Search for the cell housing the specified text and yield its (x, y) center coordinate. 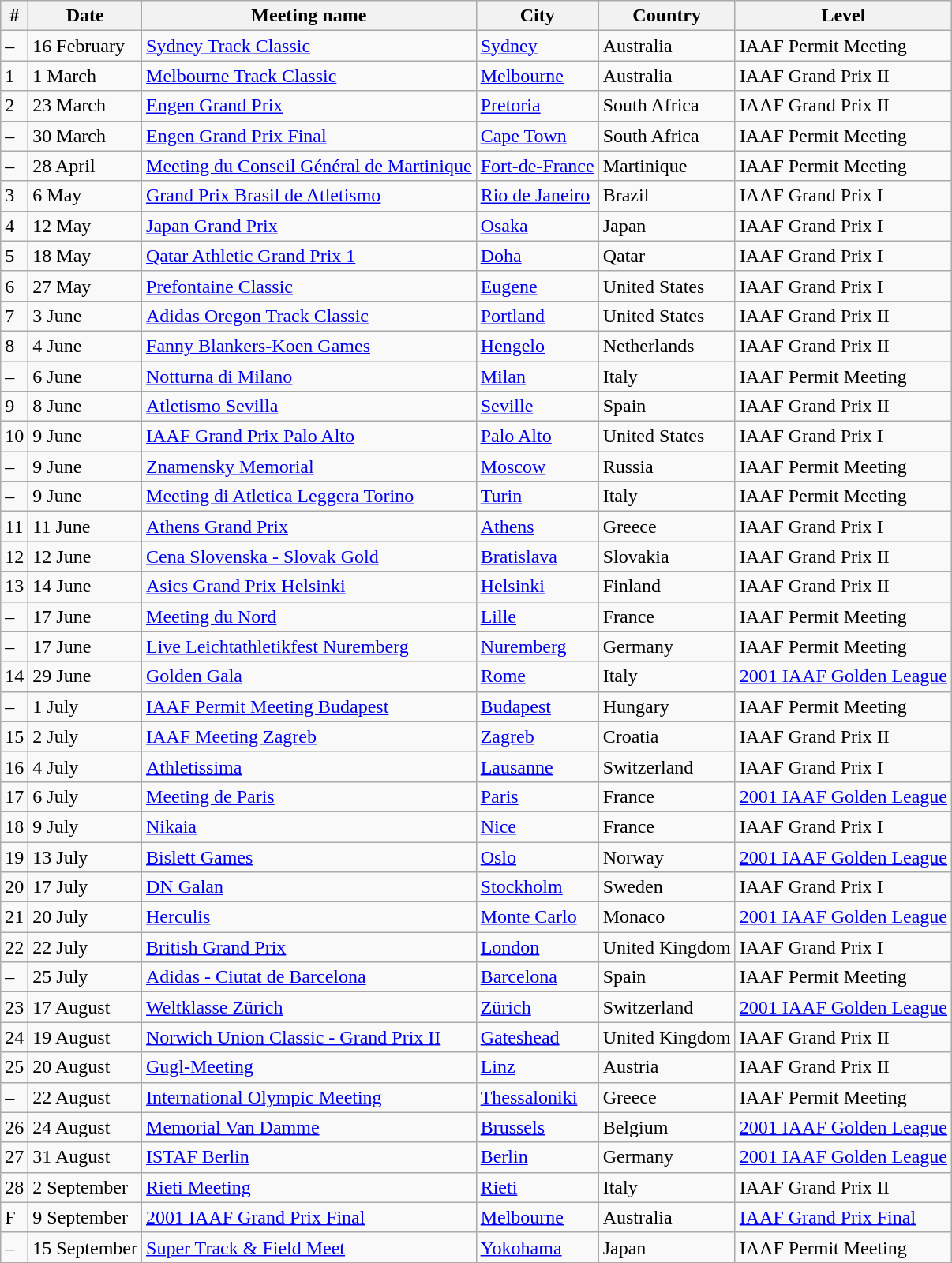
Live Leichtathletikfest Nuremberg (309, 646)
Sydney (537, 46)
9 (14, 407)
Meeting de Paris (309, 796)
Stockholm (537, 887)
Osaka (537, 226)
Doha (537, 256)
Martinique (666, 166)
Country (666, 16)
1 July (85, 706)
Atletismo Sevilla (309, 407)
Nuremberg (537, 646)
12 June (85, 557)
Lille (537, 617)
Engen Grand Prix Final (309, 136)
Sweden (666, 887)
Berlin (537, 1157)
Weltklasse Zürich (309, 1007)
24 (14, 1037)
19 August (85, 1037)
Fort-de-France (537, 166)
12 (14, 557)
Adidas Oregon Track Classic (309, 316)
13 (14, 587)
2 (14, 106)
DN Galan (309, 887)
14 (14, 676)
Znamensky Memorial (309, 467)
Slovakia (666, 557)
Budapest (537, 706)
22 (14, 947)
Hungary (666, 706)
Yokohama (537, 1247)
Memorial Van Damme (309, 1127)
29 June (85, 676)
15 September (85, 1247)
Super Track & Field Meet (309, 1247)
Level (843, 16)
Fanny Blankers-Koen Games (309, 346)
International Olympic Meeting (309, 1097)
22 August (85, 1097)
30 March (85, 136)
Nikaia (309, 826)
11 (14, 527)
Zürich (537, 1007)
Rome (537, 676)
17 July (85, 887)
12 May (85, 226)
14 June (85, 587)
Engen Grand Prix (309, 106)
6 June (85, 377)
6 July (85, 796)
Gateshead (537, 1037)
25 July (85, 977)
Cena Slovenska - Slovak Gold (309, 557)
ISTAF Berlin (309, 1157)
Zagreb (537, 736)
4 June (85, 346)
3 June (85, 316)
Belgium (666, 1127)
17 August (85, 1007)
Monaco (666, 917)
27 May (85, 286)
16 (14, 766)
Palo Alto (537, 437)
8 (14, 346)
16 February (85, 46)
15 (14, 736)
1 (14, 76)
Norway (666, 856)
18 (14, 826)
Turin (537, 497)
IAAF Permit Meeting Budapest (309, 706)
Thessaloniki (537, 1097)
Qatar Athletic Grand Prix 1 (309, 256)
Rieti Meeting (309, 1187)
Finland (666, 587)
Milan (537, 377)
British Grand Prix (309, 947)
# (14, 16)
26 (14, 1127)
10 (14, 437)
Grand Prix Brasil de Atletismo (309, 196)
Meeting du Nord (309, 617)
5 (14, 256)
9 September (85, 1217)
Athens (537, 527)
Portland (537, 316)
Adidas - Ciutat de Barcelona (309, 977)
Brussels (537, 1127)
4 July (85, 766)
Bratislava (537, 557)
Herculis (309, 917)
Monte Carlo (537, 917)
20 (14, 887)
6 (14, 286)
Helsinki (537, 587)
Moscow (537, 467)
Golden Gala (309, 676)
Netherlands (666, 346)
23 (14, 1007)
London (537, 947)
27 (14, 1157)
IAAF Meeting Zagreb (309, 736)
2 July (85, 736)
Hengelo (537, 346)
2001 IAAF Grand Prix Final (309, 1217)
Japan Grand Prix (309, 226)
IAAF Grand Prix Final (843, 1217)
Lausanne (537, 766)
Barcelona (537, 977)
25 (14, 1067)
20 July (85, 917)
28 (14, 1187)
Meeting di Atletica Leggera Torino (309, 497)
Rieti (537, 1187)
24 August (85, 1127)
23 March (85, 106)
Athletissima (309, 766)
2 September (85, 1187)
Meeting du Conseil Général de Martinique (309, 166)
Brazil (666, 196)
Nice (537, 826)
Seville (537, 407)
3 (14, 196)
Cape Town (537, 136)
Austria (666, 1067)
1 March (85, 76)
Pretoria (537, 106)
Sydney Track Classic (309, 46)
11 June (85, 527)
9 July (85, 826)
Norwich Union Classic - Grand Prix II (309, 1037)
13 July (85, 856)
21 (14, 917)
28 April (85, 166)
Russia (666, 467)
Linz (537, 1067)
F (14, 1217)
Asics Grand Prix Helsinki (309, 587)
Notturna di Milano (309, 377)
20 August (85, 1067)
Oslo (537, 856)
Rio de Janeiro (537, 196)
6 May (85, 196)
31 August (85, 1157)
22 July (85, 947)
Eugene (537, 286)
Croatia (666, 736)
Melbourne Track Classic (309, 76)
Qatar (666, 256)
8 June (85, 407)
Bislett Games (309, 856)
7 (14, 316)
Athens Grand Prix (309, 527)
Meeting name (309, 16)
Date (85, 16)
4 (14, 226)
IAAF Grand Prix Palo Alto (309, 437)
19 (14, 856)
Paris (537, 796)
18 May (85, 256)
City (537, 16)
Gugl-Meeting (309, 1067)
Prefontaine Classic (309, 286)
17 (14, 796)
